Scan for the cell matching the given text and deliver its [x, y] coordinate at center. 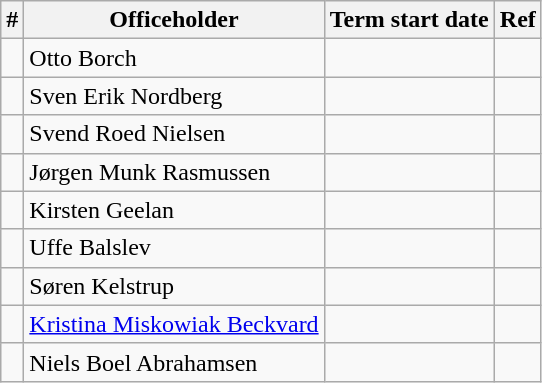
Niels Boel Abrahamsen [174, 362]
Kristina Miskowiak Beckvard [174, 324]
Otto Borch [174, 58]
Term start date [409, 20]
Jørgen Munk Rasmussen [174, 172]
# [12, 20]
Kirsten Geelan [174, 210]
Sven Erik Nordberg [174, 96]
Søren Kelstrup [174, 286]
Uffe Balslev [174, 248]
Officeholder [174, 20]
Ref [518, 20]
Svend Roed Nielsen [174, 134]
